Output the (x, y) coordinate of the center of the cell containing the given text.  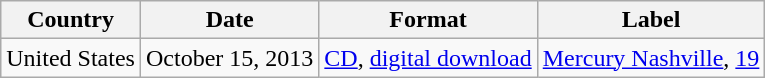
United States (71, 58)
Country (71, 20)
CD, digital download (428, 58)
Date (229, 20)
Format (428, 20)
Label (651, 20)
Mercury Nashville, 19 (651, 58)
October 15, 2013 (229, 58)
